Provide the (X, Y) coordinate of the cell's center where the given text is located.  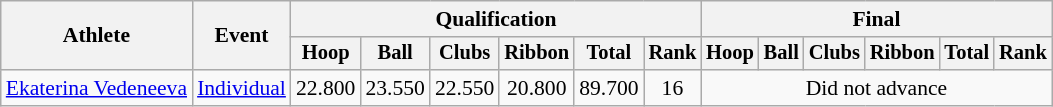
16 (673, 88)
Final (876, 19)
23.550 (394, 88)
22.550 (464, 88)
Athlete (96, 36)
Ekaterina Vedeneeva (96, 88)
20.800 (536, 88)
89.700 (608, 88)
Did not advance (876, 88)
Individual (242, 88)
Event (242, 36)
22.800 (326, 88)
Qualification (496, 19)
